Scan for the cell matching the given text and deliver its [x, y] coordinate at center. 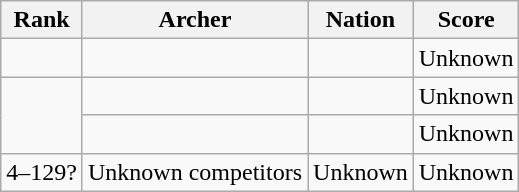
Score [466, 20]
Unknown competitors [194, 172]
4–129? [42, 172]
Nation [361, 20]
Archer [194, 20]
Rank [42, 20]
